Determine the [X, Y] coordinate at the center of the cell enclosing the given text.  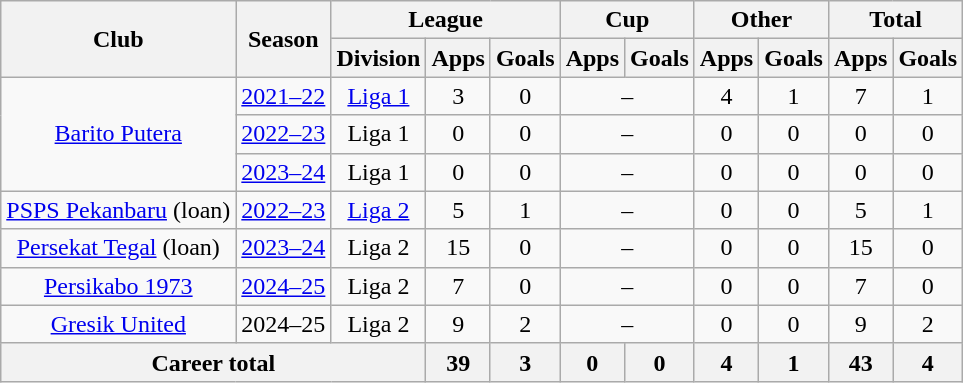
Persikabo 1973 [118, 286]
Club [118, 39]
39 [458, 362]
2021–22 [284, 96]
Total [895, 20]
PSPS Pekanbaru (loan) [118, 210]
Career total [214, 362]
Season [284, 39]
Gresik United [118, 324]
League [446, 20]
Persekat Tegal (loan) [118, 248]
Cup [627, 20]
Other [761, 20]
Division [378, 58]
43 [860, 362]
Barito Putera [118, 134]
